Detect which cell encompasses the target text, then output its [x, y] center coordinate. 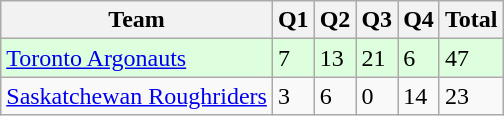
21 [377, 58]
Q1 [293, 20]
Q2 [335, 20]
Total [471, 20]
14 [419, 96]
47 [471, 58]
13 [335, 58]
Q3 [377, 20]
7 [293, 58]
Team [137, 20]
Toronto Argonauts [137, 58]
0 [377, 96]
23 [471, 96]
Saskatchewan Roughriders [137, 96]
Q4 [419, 20]
3 [293, 96]
